Provide the (x, y) coordinate of the cell's center where the given text is located.  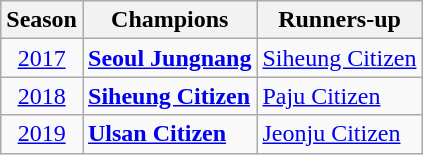
Seoul Jungnang (169, 58)
2017 (42, 58)
2019 (42, 134)
2018 (42, 96)
Champions (169, 20)
Jeonju Citizen (340, 134)
Runners-up (340, 20)
Ulsan Citizen (169, 134)
Season (42, 20)
Paju Citizen (340, 96)
